For the text-containing cell, return its midpoint in [X, Y] coordinate format. 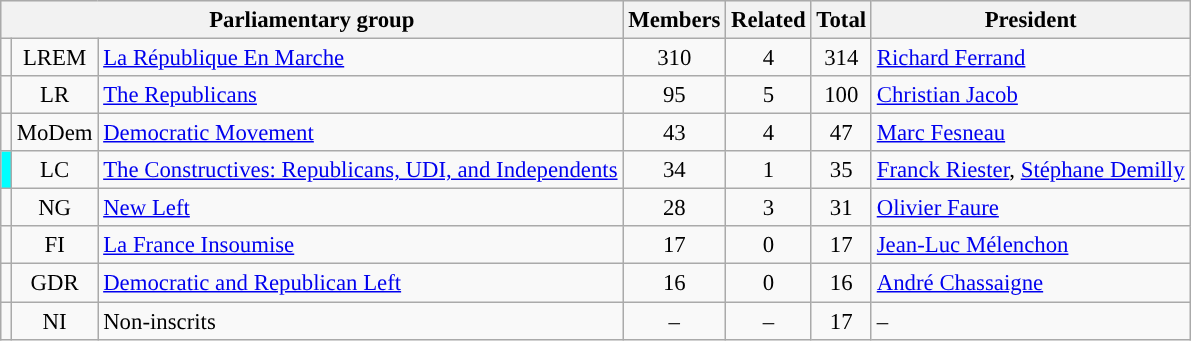
Non-inscrits [360, 321]
Democratic Movement [360, 133]
LC [54, 170]
100 [841, 95]
GDR [54, 283]
Total [841, 20]
LR [54, 95]
47 [841, 133]
LREM [54, 58]
31 [841, 208]
Christian Jacob [1030, 95]
André Chassaigne [1030, 283]
3 [768, 208]
MoDem [54, 133]
Related [768, 20]
1 [768, 170]
The Republicans [360, 95]
FI [54, 245]
28 [674, 208]
Parliamentary group [312, 20]
Richard Ferrand [1030, 58]
Olivier Faure [1030, 208]
Marc Fesneau [1030, 133]
43 [674, 133]
Democratic and Republican Left [360, 283]
310 [674, 58]
The Constructives: Republicans, UDI, and Independents [360, 170]
Members [674, 20]
New Left [360, 208]
NG [54, 208]
Jean-Luc Mélenchon [1030, 245]
34 [674, 170]
La République En Marche [360, 58]
La France Insoumise [360, 245]
35 [841, 170]
President [1030, 20]
95 [674, 95]
5 [768, 95]
NI [54, 321]
Franck Riester, Stéphane Demilly [1030, 170]
314 [841, 58]
